Pinpoint the cell where the given text exists, returning its (X, Y) midpoint coordinate. 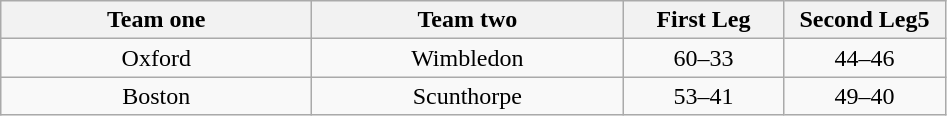
Wimbledon (468, 58)
44–46 (864, 58)
60–33 (704, 58)
Second Leg5 (864, 20)
First Leg (704, 20)
Scunthorpe (468, 96)
Oxford (156, 58)
Boston (156, 96)
Team one (156, 20)
53–41 (704, 96)
Team two (468, 20)
49–40 (864, 96)
